For the text-containing cell, return its midpoint in [X, Y] coordinate format. 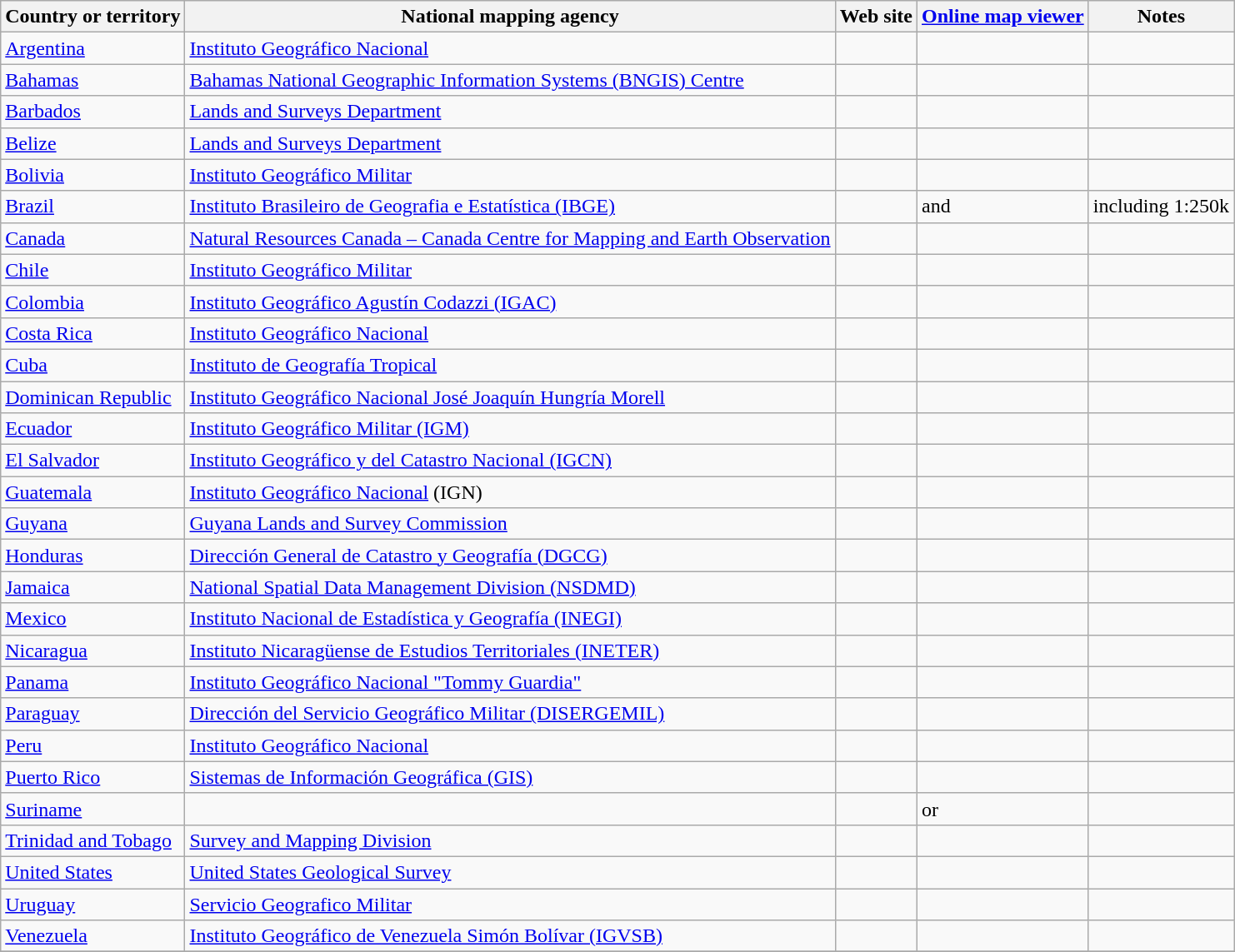
and [1003, 207]
Panama [93, 682]
Argentina [93, 48]
including 1:250k [1161, 207]
Cuba [93, 365]
United States [93, 872]
Online map viewer [1003, 17]
Barbados [93, 112]
National mapping agency [510, 17]
Honduras [93, 556]
Jamaica [93, 587]
Country or territory [93, 17]
Notes [1161, 17]
Belize [93, 143]
Venezuela [93, 936]
Trinidad and Tobago [93, 840]
Instituto Geográfico Agustín Codazzi (IGAC) [510, 302]
Ecuador [93, 429]
Web site [876, 17]
Suriname [93, 809]
Puerto Rico [93, 777]
Dirección del Servicio Geográfico Militar (DISERGEMIL) [510, 714]
Instituto Geográfico de Venezuela Simón Bolívar (IGVSB) [510, 936]
or [1003, 809]
Guyana [93, 524]
Nicaragua [93, 650]
Instituto Nacional de Estadística y Geografía (INEGI) [510, 619]
Instituto Nicaragüense de Estudios Territoriales (INETER) [510, 650]
Survey and Mapping Division [510, 840]
Bahamas [93, 80]
Bolivia [93, 175]
Servicio Geografico Militar [510, 904]
Instituto Geográfico Militar (IGM) [510, 429]
Guatemala [93, 492]
Colombia [93, 302]
Mexico [93, 619]
Instituto Geográfico Nacional "Tommy Guardia" [510, 682]
Peru [93, 745]
National Spatial Data Management Division (NSDMD) [510, 587]
United States Geological Survey [510, 872]
Natural Resources Canada – Canada Centre for Mapping and Earth Observation [510, 238]
Instituto de Geografía Tropical [510, 365]
Dirección General de Catastro y Geografía (DGCG) [510, 556]
Instituto Geográfico Nacional (IGN) [510, 492]
Uruguay [93, 904]
Bahamas National Geographic Information Systems (BNGIS) Centre [510, 80]
Brazil [93, 207]
Instituto Geográfico y del Catastro Nacional (IGCN) [510, 461]
Instituto Geográfico Nacional José Joaquín Hungría Morell [510, 397]
Canada [93, 238]
Paraguay [93, 714]
El Salvador [93, 461]
Chile [93, 270]
Guyana Lands and Survey Commission [510, 524]
Instituto Brasileiro de Geografia e Estatística (IBGE) [510, 207]
Costa Rica [93, 333]
Dominican Republic [93, 397]
Sistemas de Información Geográfica (GIS) [510, 777]
